Determine the [X, Y] coordinate at the center of the cell enclosing the given text.  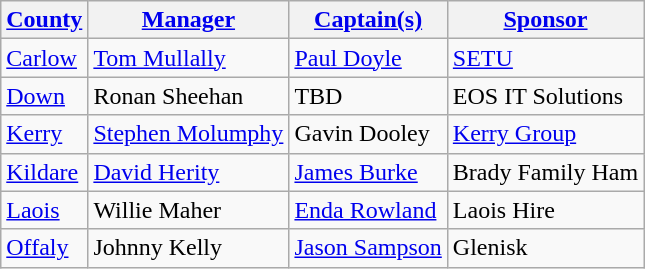
TBD [368, 96]
Kildare [44, 172]
David Herity [188, 172]
Down [44, 96]
County [44, 20]
Glenisk [545, 248]
Kerry [44, 134]
Stephen Molumphy [188, 134]
Manager [188, 20]
Johnny Kelly [188, 248]
Brady Family Ham [545, 172]
James Burke [368, 172]
Willie Maher [188, 210]
Offaly [44, 248]
Ronan Sheehan [188, 96]
Enda Rowland [368, 210]
Tom Mullally [188, 58]
Laois Hire [545, 210]
Kerry Group [545, 134]
Paul Doyle [368, 58]
Laois [44, 210]
Gavin Dooley [368, 134]
Sponsor [545, 20]
Captain(s) [368, 20]
EOS IT Solutions [545, 96]
Carlow [44, 58]
SETU [545, 58]
Jason Sampson [368, 248]
